Output the (X, Y) coordinate of the center of the cell containing the given text.  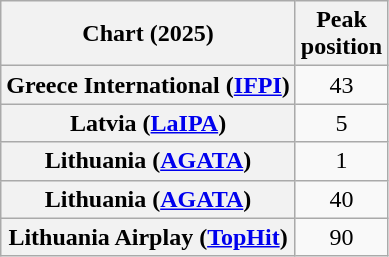
1 (341, 161)
40 (341, 199)
Lithuania Airplay (TopHit) (148, 237)
5 (341, 123)
Latvia (LaIPA) (148, 123)
Greece International (IFPI) (148, 85)
Chart (2025) (148, 34)
Peakposition (341, 34)
90 (341, 237)
43 (341, 85)
